Provide the (x, y) coordinate of the cell's center where the given text is located.  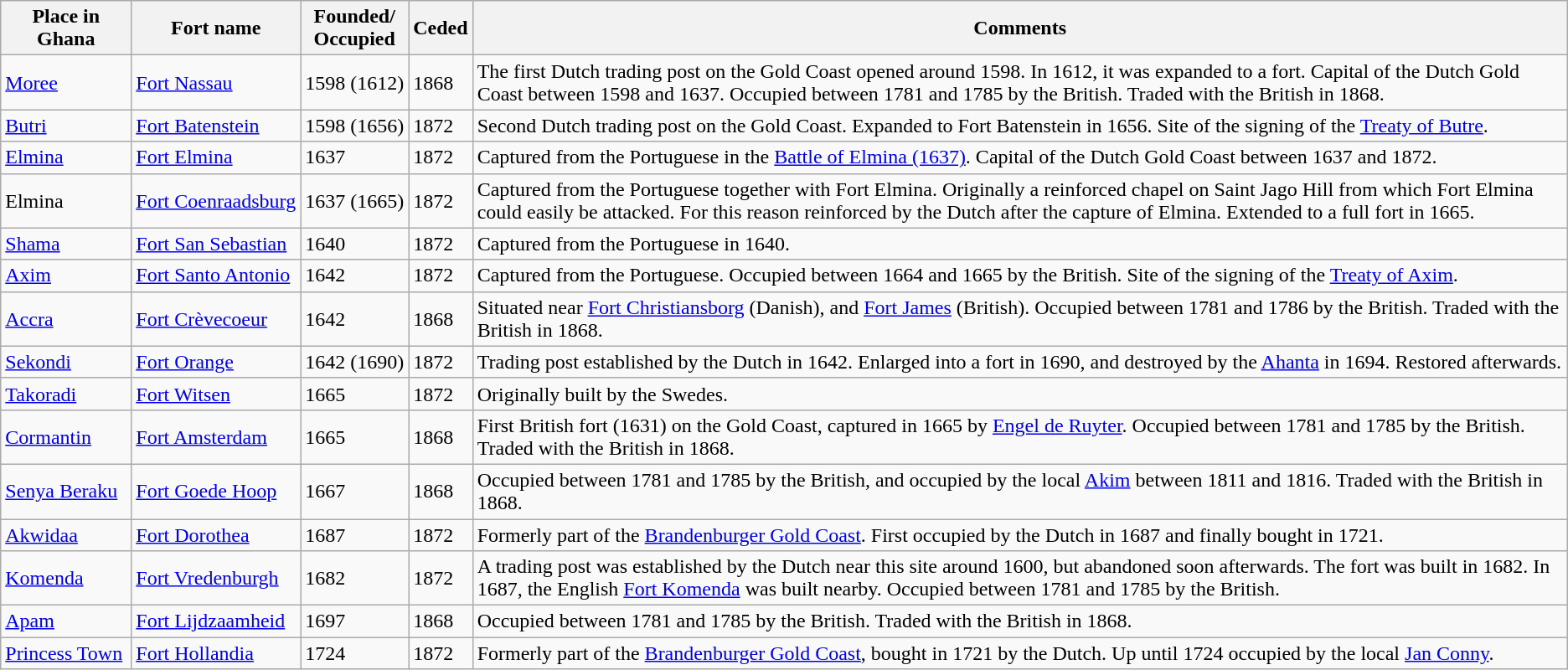
Fort Amsterdam (216, 437)
1598 (1656) (355, 126)
Captured from the Portuguese in the Battle of Elmina (1637). Capital of the Dutch Gold Coast between 1637 and 1872. (1020, 157)
Formerly part of the Brandenburger Gold Coast. First occupied by the Dutch in 1687 and finally bought in 1721. (1020, 535)
Cormantin (66, 437)
Butri (66, 126)
Fort Batenstein (216, 126)
1682 (355, 578)
1637 (1665) (355, 201)
Ceded (441, 28)
Originally built by the Swedes. (1020, 394)
1642 (1690) (355, 362)
Fort Dorothea (216, 535)
Fort Coenraadsburg (216, 201)
Captured from the Portuguese. Occupied between 1664 and 1665 by the British. Site of the signing of the Treaty of Axim. (1020, 276)
Captured from the Portuguese in 1640. (1020, 244)
Fort Nassau (216, 82)
Akwidaa (66, 535)
Shama (66, 244)
Comments (1020, 28)
Princess Town (66, 653)
1640 (355, 244)
Fort Elmina (216, 157)
Fort Santo Antonio (216, 276)
1687 (355, 535)
Takoradi (66, 394)
1697 (355, 621)
Fort Hollandia (216, 653)
Apam (66, 621)
Accra (66, 318)
Fort Witsen (216, 394)
Moree (66, 82)
Occupied between 1781 and 1785 by the British, and occupied by the local Akim between 1811 and 1816. Traded with the British in 1868. (1020, 491)
Senya Beraku (66, 491)
Place in Ghana (66, 28)
1724 (355, 653)
Occupied between 1781 and 1785 by the British. Traded with the British in 1868. (1020, 621)
Fort San Sebastian (216, 244)
Komenda (66, 578)
Fort name (216, 28)
1667 (355, 491)
Second Dutch trading post on the Gold Coast. Expanded to Fort Batenstein in 1656. Site of the signing of the Treaty of Butre. (1020, 126)
Founded/Occupied (355, 28)
1598 (1612) (355, 82)
Fort Crèvecoeur (216, 318)
1637 (355, 157)
Formerly part of the Brandenburger Gold Coast, bought in 1721 by the Dutch. Up until 1724 occupied by the local Jan Conny. (1020, 653)
Situated near Fort Christiansborg (Danish), and Fort James (British). Occupied between 1781 and 1786 by the British. Traded with the British in 1868. (1020, 318)
Sekondi (66, 362)
Trading post established by the Dutch in 1642. Enlarged into a fort in 1690, and destroyed by the Ahanta in 1694. Restored afterwards. (1020, 362)
Fort Orange (216, 362)
Fort Lijdzaamheid (216, 621)
Fort Goede Hoop (216, 491)
Fort Vredenburgh (216, 578)
Axim (66, 276)
